Scan for the cell matching the given text and deliver its (x, y) coordinate at center. 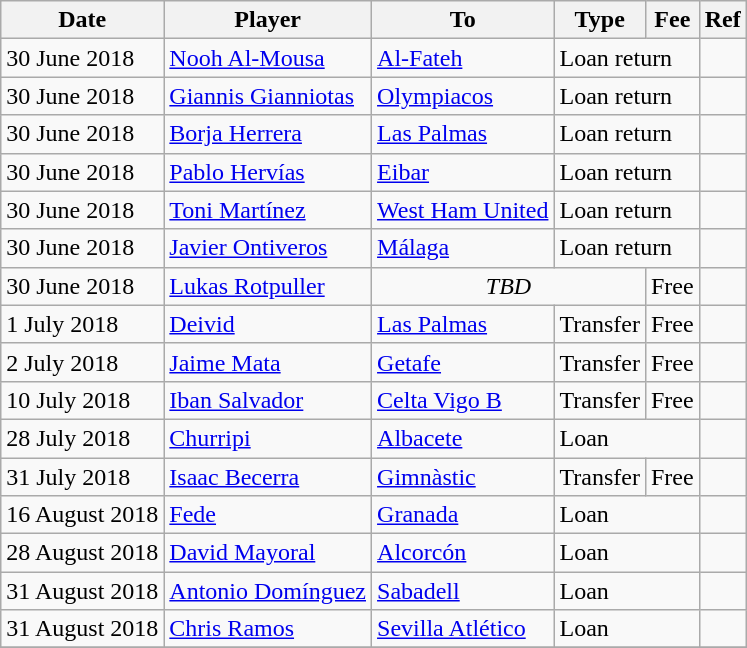
Al-Fateh (463, 58)
David Mayoral (268, 553)
Type (600, 20)
Antonio Domínguez (268, 591)
Sabadell (463, 591)
Celta Vigo B (463, 400)
31 July 2018 (82, 477)
Fee (672, 20)
Getafe (463, 362)
Deivid (268, 324)
Ref (722, 20)
Gimnàstic (463, 477)
Alcorcón (463, 553)
Isaac Becerra (268, 477)
Churripi (268, 438)
To (463, 20)
Albacete (463, 438)
28 July 2018 (82, 438)
Iban Salvador (268, 400)
Chris Ramos (268, 629)
Player (268, 20)
TBD (509, 286)
10 July 2018 (82, 400)
Borja Herrera (268, 134)
Granada (463, 515)
Date (82, 20)
Lukas Rotpuller (268, 286)
Toni Martínez (268, 210)
28 August 2018 (82, 553)
16 August 2018 (82, 515)
Javier Ontiveros (268, 248)
Málaga (463, 248)
Olympiacos (463, 96)
2 July 2018 (82, 362)
1 July 2018 (82, 324)
Pablo Hervías (268, 172)
Jaime Mata (268, 362)
Giannis Gianniotas (268, 96)
Fede (268, 515)
Sevilla Atlético (463, 629)
Eibar (463, 172)
Nooh Al-Mousa (268, 58)
West Ham United (463, 210)
